Scan for the cell matching the given text and deliver its [X, Y] coordinate at center. 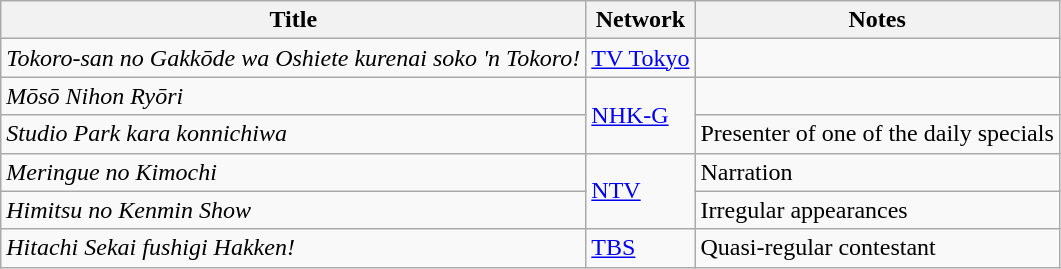
Mōsō Nihon Ryōri [294, 96]
Narration [877, 172]
Hitachi Sekai fushigi Hakken! [294, 248]
TBS [640, 248]
Tokoro-san no Gakkōde wa Oshiete kurenai soko 'n Tokoro! [294, 58]
Title [294, 20]
TV Tokyo [640, 58]
Meringue no Kimochi [294, 172]
NTV [640, 191]
Studio Park kara konnichiwa [294, 134]
Presenter of one of the daily specials [877, 134]
Network [640, 20]
Himitsu no Kenmin Show [294, 210]
Notes [877, 20]
Irregular appearances [877, 210]
NHK-G [640, 115]
Quasi-regular contestant [877, 248]
